Return (x, y) of the center of cell containing provided text 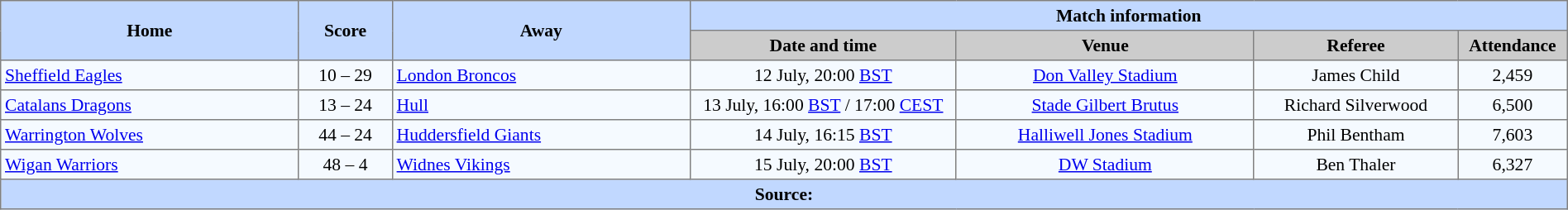
2,459 (1513, 75)
Referee (1355, 45)
Huddersfield Giants (541, 135)
Richard Silverwood (1355, 105)
Warrington Wolves (150, 135)
James Child (1355, 75)
Sheffield Eagles (150, 75)
Widnes Vikings (541, 165)
Phil Bentham (1355, 135)
6,327 (1513, 165)
Don Valley Stadium (1105, 75)
Stade Gilbert Brutus (1105, 105)
13 – 24 (346, 105)
Wigan Warriors (150, 165)
44 – 24 (346, 135)
14 July, 16:15 BST (823, 135)
Date and time (823, 45)
Source: (784, 194)
Attendance (1513, 45)
Hull (541, 105)
10 – 29 (346, 75)
Venue (1105, 45)
7,603 (1513, 135)
48 – 4 (346, 165)
Ben Thaler (1355, 165)
London Broncos (541, 75)
Halliwell Jones Stadium (1105, 135)
Catalans Dragons (150, 105)
13 July, 16:00 BST / 17:00 CEST (823, 105)
Home (150, 31)
DW Stadium (1105, 165)
Away (541, 31)
6,500 (1513, 105)
12 July, 20:00 BST (823, 75)
Match information (1128, 16)
15 July, 20:00 BST (823, 165)
Score (346, 31)
